Detect which cell encompasses the target text, then output its (X, Y) center coordinate. 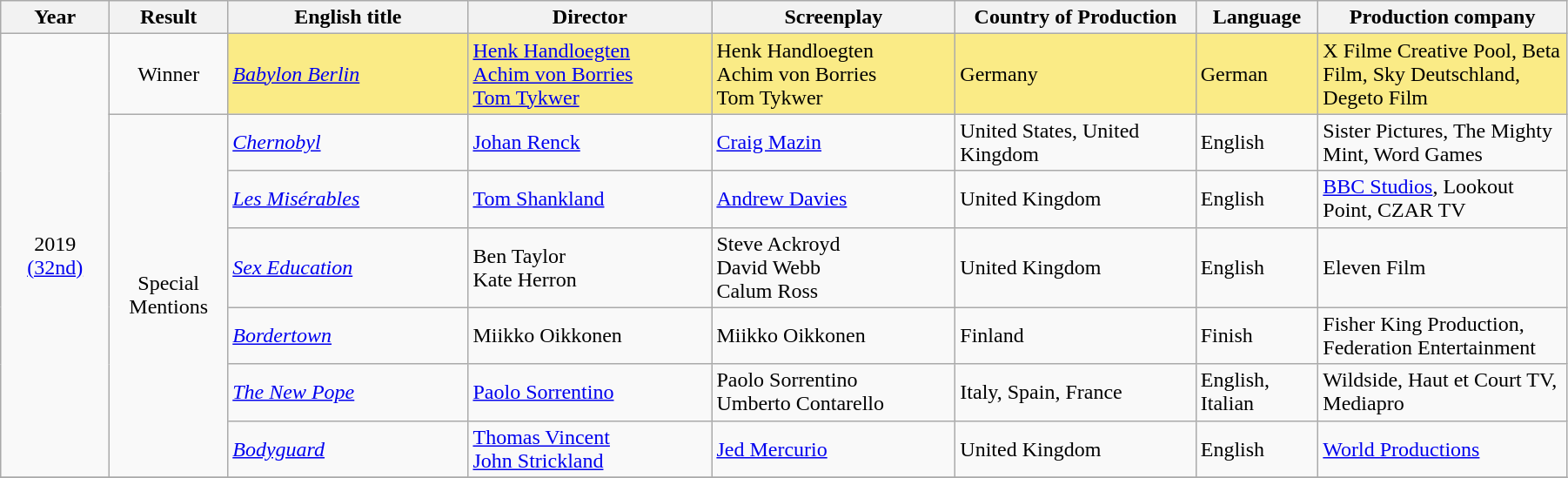
Babylon Berlin (348, 74)
Bodyguard (348, 449)
Thomas Vincent John Strickland (590, 449)
World Productions (1443, 449)
Johan Renck (590, 143)
Screenplay (834, 17)
The New Pope (348, 392)
Paolo Sorrentino (590, 392)
Jed Mercurio (834, 449)
Chernobyl (348, 143)
Italy, Spain, France (1075, 392)
X Filme Creative Pool, Beta Film, Sky Deutschland, Degeto Film (1443, 74)
Winner (169, 74)
Special Mentions (169, 296)
Paolo Sorrentino Umberto Contarello (834, 392)
Sex Education (348, 267)
Andrew Davies (834, 199)
Ben Taylor Kate Herron (590, 267)
Language (1256, 17)
Bordertown (348, 336)
German (1256, 74)
United States, United Kingdom (1075, 143)
Tom Shankland (590, 199)
Director (590, 17)
Germany (1075, 74)
Fisher King Production, Federation Entertainment (1443, 336)
Production company (1443, 17)
English, Italian (1256, 392)
Finish (1256, 336)
2019(32nd) (56, 256)
Steve Ackroyd David Webb Calum Ross (834, 267)
BBC Studios, Lookout Point, CZAR TV (1443, 199)
Wildside, Haut et Court TV, Mediapro (1443, 392)
Country of Production (1075, 17)
English title (348, 17)
Year (56, 17)
Craig Mazin (834, 143)
Finland (1075, 336)
Eleven Film (1443, 267)
Sister Pictures, The Mighty Mint, Word Games (1443, 143)
Result (169, 17)
Les Misérables (348, 199)
